Extract the [x, y] coordinate from the center of the cell holding the provided text.  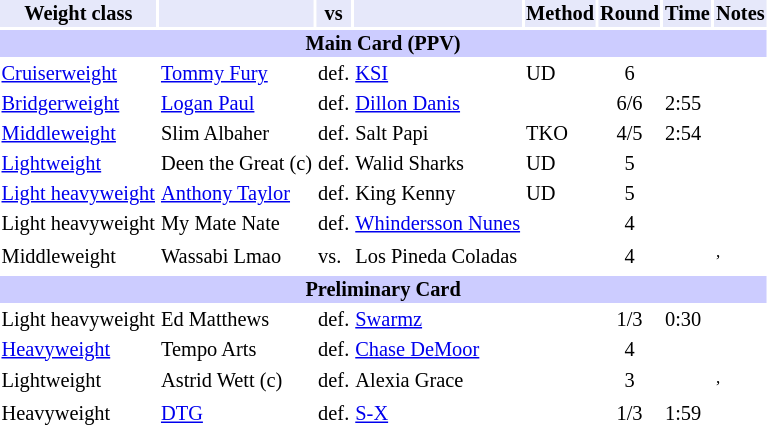
Slim Albaher [236, 134]
Round [630, 14]
vs. [334, 256]
Bridgerweight [78, 104]
Deen the Great (c) [236, 164]
1/3 [630, 318]
KSI [438, 74]
Walid Sharks [438, 164]
Preliminary Card [383, 288]
Chase DeMoor [438, 348]
6 [630, 74]
Cruiserweight [78, 74]
Salt Papi [438, 134]
Whindersson Nunes [438, 224]
Swarmz [438, 318]
Anthony Taylor [236, 194]
Method [560, 14]
0:30 [687, 318]
Astrid Wett (c) [236, 381]
Time [687, 14]
Ed Matthews [236, 318]
Logan Paul [236, 104]
My Mate Nate [236, 224]
vs [334, 14]
3 [630, 381]
2:55 [687, 104]
Tempo Arts [236, 348]
Dillon Danis [438, 104]
King Kenny [438, 194]
4/5 [630, 134]
Weight class [78, 14]
Tommy Fury [236, 74]
Heavyweight [78, 348]
Alexia Grace [438, 381]
2:54 [687, 134]
Notes [740, 14]
TKO [560, 134]
Main Card (PPV) [383, 44]
Wassabi Lmao [236, 256]
Los Pineda Coladas [438, 256]
6/6 [630, 104]
